Scan for the cell matching the given text and deliver its (X, Y) coordinate at center. 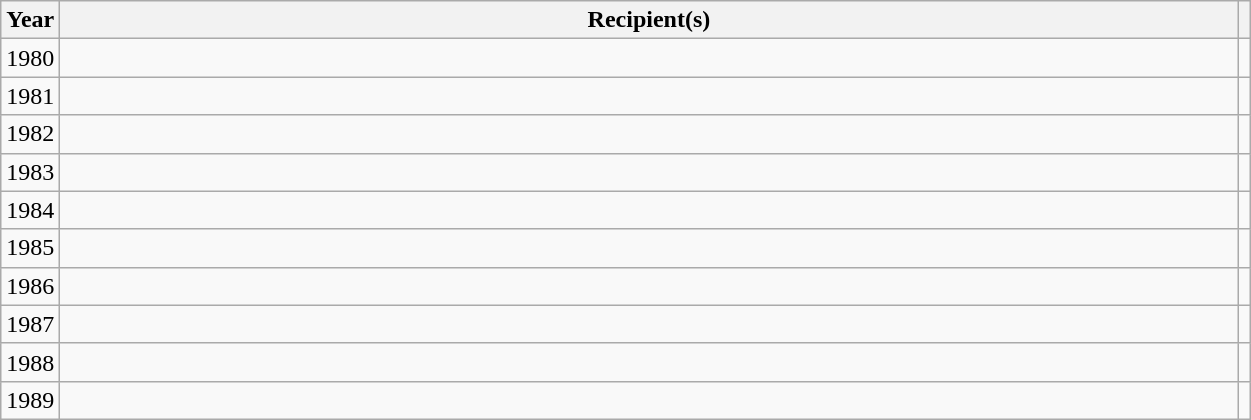
1980 (30, 58)
1986 (30, 286)
Year (30, 20)
1989 (30, 400)
1982 (30, 134)
1981 (30, 96)
1987 (30, 324)
1988 (30, 362)
Recipient(s) (649, 20)
1985 (30, 248)
1983 (30, 172)
1984 (30, 210)
